Extract the (x, y) coordinate from the center of the cell holding the provided text.  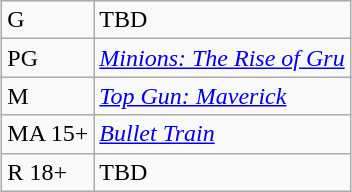
G (48, 20)
Minions: The Rise of Gru (222, 58)
M (48, 96)
MA 15+ (48, 134)
Top Gun: Maverick (222, 96)
Bullet Train (222, 134)
PG (48, 58)
R 18+ (48, 172)
